Detect which cell encompasses the target text, then output its [x, y] center coordinate. 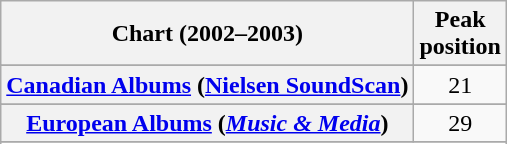
Peakposition [460, 34]
Chart (2002–2003) [208, 34]
29 [460, 123]
21 [460, 85]
Canadian Albums (Nielsen SoundScan) [208, 85]
European Albums (Music & Media) [208, 123]
